Capture the cell that displays the provided text and extract its (x, y) central coordinate. 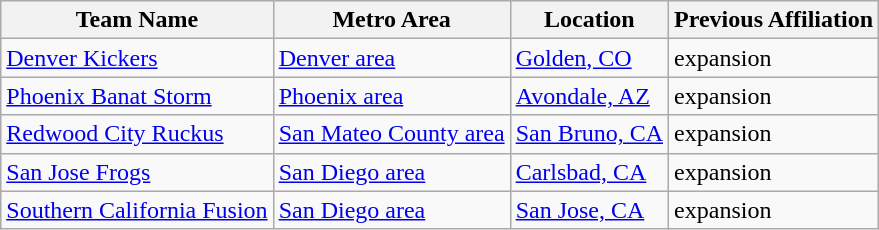
Location (589, 20)
Team Name (137, 20)
Phoenix Banat Storm (137, 96)
Golden, CO (589, 58)
San Bruno, CA (589, 134)
Redwood City Ruckus (137, 134)
San Mateo County area (392, 134)
Avondale, AZ (589, 96)
Previous Affiliation (774, 20)
Metro Area (392, 20)
Denver area (392, 58)
San Jose, CA (589, 210)
Phoenix area (392, 96)
Denver Kickers (137, 58)
Carlsbad, CA (589, 172)
Southern California Fusion (137, 210)
San Jose Frogs (137, 172)
